Scan for the cell matching the given text and deliver its [X, Y] coordinate at center. 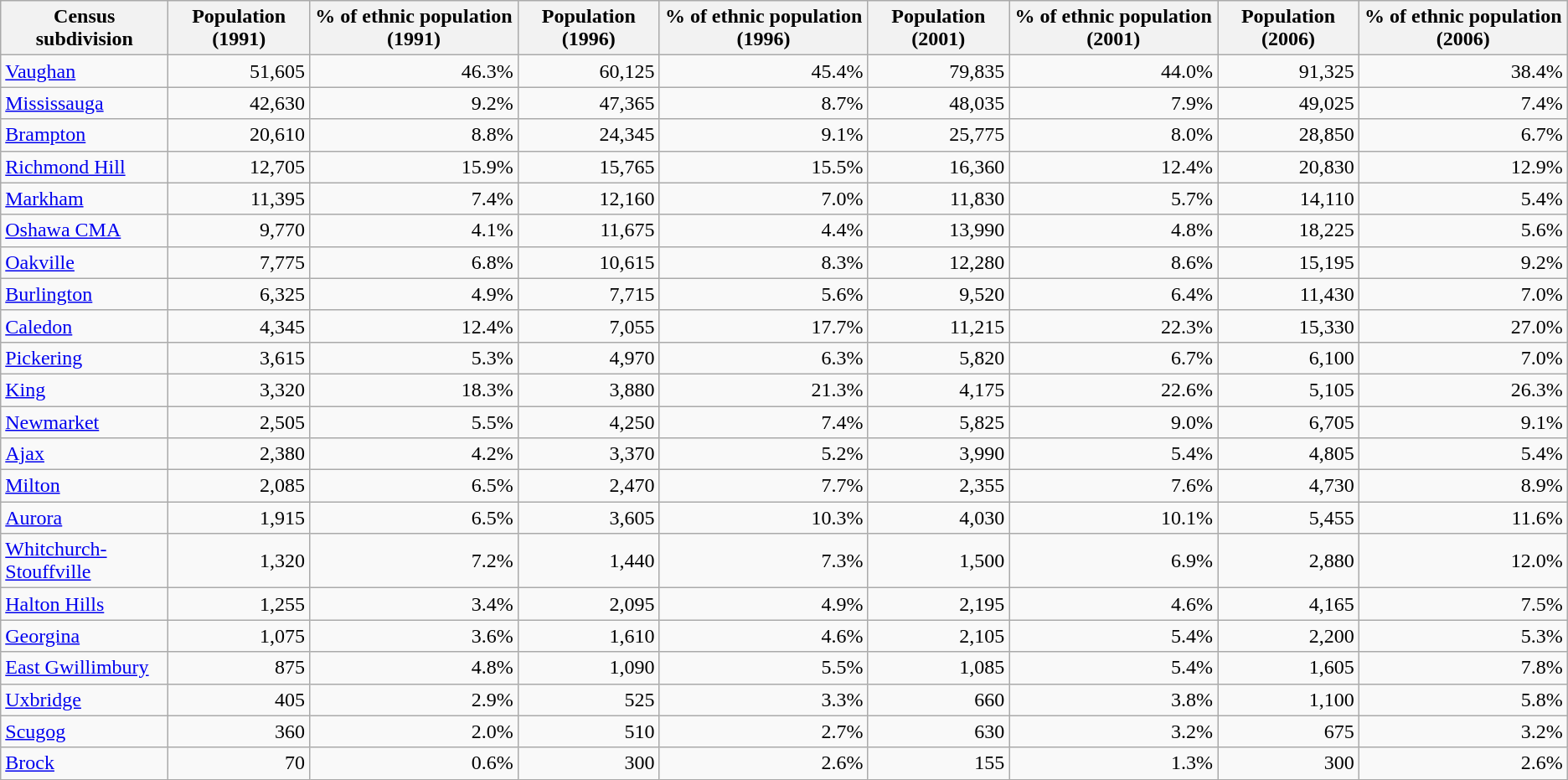
4,730 [1288, 486]
18,225 [1288, 230]
7.2% [414, 561]
12,705 [240, 167]
38.4% [1462, 71]
875 [240, 668]
Vaughan [85, 71]
2.7% [764, 731]
22.6% [1114, 390]
7.5% [1462, 604]
Brock [85, 763]
4.4% [764, 230]
6,325 [240, 294]
4,805 [1288, 454]
15,330 [1288, 326]
47,365 [588, 103]
4.1% [414, 230]
60,125 [588, 71]
27.0% [1462, 326]
Population (1991) [240, 28]
East Gwillimbury [85, 668]
8.8% [414, 135]
42,630 [240, 103]
20,830 [1288, 167]
2,105 [938, 636]
11,395 [240, 199]
5,105 [1288, 390]
360 [240, 731]
Population (1996) [588, 28]
630 [938, 731]
2,085 [240, 486]
8.0% [1114, 135]
22.3% [1114, 326]
26.3% [1462, 390]
Georgina [85, 636]
155 [938, 763]
675 [1288, 731]
3,880 [588, 390]
2,200 [1288, 636]
24,345 [588, 135]
2,095 [588, 604]
8.9% [1462, 486]
Scugog [85, 731]
2,470 [588, 486]
Ajax [85, 454]
15,195 [1288, 262]
28,850 [1288, 135]
% of ethnic population (2006) [1462, 28]
16,360 [938, 167]
6.8% [414, 262]
510 [588, 731]
6.3% [764, 358]
25,775 [938, 135]
Brampton [85, 135]
1,100 [1288, 700]
17.7% [764, 326]
9.0% [1114, 421]
1,610 [588, 636]
0.6% [414, 763]
1,090 [588, 668]
Whitchurch-Stouffville [85, 561]
2,195 [938, 604]
Census subdivision [85, 28]
1,255 [240, 604]
1,915 [240, 518]
70 [240, 763]
51,605 [240, 71]
Population (2001) [938, 28]
8.3% [764, 262]
2,505 [240, 421]
4,250 [588, 421]
2,880 [1288, 561]
2,380 [240, 454]
Milton [85, 486]
15.9% [414, 167]
5.8% [1462, 700]
1,500 [938, 561]
525 [588, 700]
7.8% [1462, 668]
18.3% [414, 390]
1,440 [588, 561]
4,030 [938, 518]
8.7% [764, 103]
2,355 [938, 486]
7,715 [588, 294]
7.3% [764, 561]
5,820 [938, 358]
12,280 [938, 262]
11,430 [1288, 294]
1,320 [240, 561]
Halton Hills [85, 604]
King [85, 390]
11,830 [938, 199]
11,675 [588, 230]
7.6% [1114, 486]
Uxbridge [85, 700]
Markham [85, 199]
3,370 [588, 454]
7.9% [1114, 103]
45.4% [764, 71]
4,175 [938, 390]
660 [938, 700]
Oakville [85, 262]
11.6% [1462, 518]
Oshawa CMA [85, 230]
3,990 [938, 454]
10.1% [1114, 518]
2.0% [414, 731]
1,085 [938, 668]
4,345 [240, 326]
44.0% [1114, 71]
6,100 [1288, 358]
49,025 [1288, 103]
4.2% [414, 454]
79,835 [938, 71]
15.5% [764, 167]
Burlington [85, 294]
12.0% [1462, 561]
Richmond Hill [85, 167]
48,035 [938, 103]
Newmarket [85, 421]
12,160 [588, 199]
Aurora [85, 518]
3.6% [414, 636]
5.2% [764, 454]
14,110 [1288, 199]
3.4% [414, 604]
7,055 [588, 326]
2.9% [414, 700]
% of ethnic population (2001) [1114, 28]
1.3% [1114, 763]
11,215 [938, 326]
4,165 [1288, 604]
Caledon [85, 326]
7.7% [764, 486]
9,520 [938, 294]
9,770 [240, 230]
% of ethnic population (1991) [414, 28]
8.6% [1114, 262]
20,610 [240, 135]
3,615 [240, 358]
12.9% [1462, 167]
5,455 [1288, 518]
Population (2006) [1288, 28]
15,765 [588, 167]
Mississauga [85, 103]
5,825 [938, 421]
3,320 [240, 390]
Pickering [85, 358]
6,705 [1288, 421]
3.3% [764, 700]
405 [240, 700]
21.3% [764, 390]
% of ethnic population (1996) [764, 28]
1,075 [240, 636]
1,605 [1288, 668]
6.9% [1114, 561]
6.4% [1114, 294]
46.3% [414, 71]
13,990 [938, 230]
7,775 [240, 262]
5.7% [1114, 199]
4,970 [588, 358]
3.8% [1114, 700]
10.3% [764, 518]
10,615 [588, 262]
3,605 [588, 518]
91,325 [1288, 71]
